From the cell containing the given text, extract its center point as (x, y) coordinate. 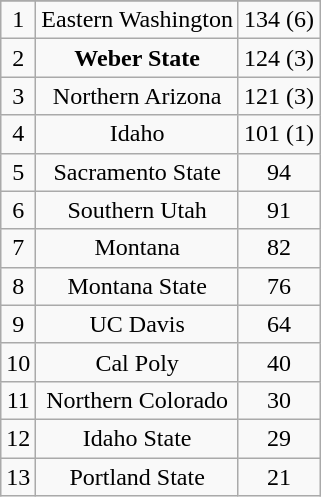
29 (278, 438)
13 (18, 477)
3 (18, 96)
11 (18, 400)
4 (18, 134)
1 (18, 20)
Portland State (138, 477)
5 (18, 172)
12 (18, 438)
Idaho State (138, 438)
10 (18, 362)
UC Davis (138, 324)
134 (6) (278, 20)
Cal Poly (138, 362)
8 (18, 286)
Northern Arizona (138, 96)
6 (18, 210)
124 (3) (278, 58)
121 (3) (278, 96)
64 (278, 324)
2 (18, 58)
40 (278, 362)
Northern Colorado (138, 400)
91 (278, 210)
Montana (138, 248)
82 (278, 248)
21 (278, 477)
Sacramento State (138, 172)
Southern Utah (138, 210)
Weber State (138, 58)
76 (278, 286)
Idaho (138, 134)
101 (1) (278, 134)
7 (18, 248)
94 (278, 172)
Eastern Washington (138, 20)
9 (18, 324)
Montana State (138, 286)
30 (278, 400)
